Output the (X, Y) coordinate of the center of the cell containing the given text.  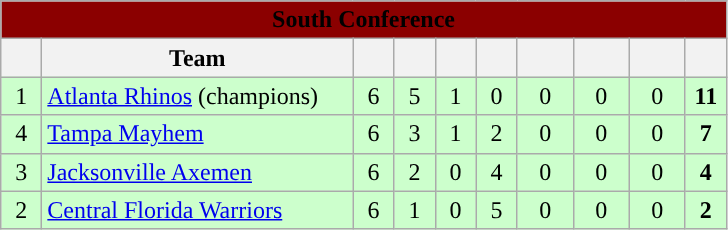
Tampa Mayhem (198, 134)
Team (198, 58)
11 (706, 96)
Atlanta Rhinos (champions) (198, 96)
Jacksonville Axemen (198, 172)
7 (706, 134)
Central Florida Warriors (198, 210)
South Conference (364, 20)
